Scan for the cell matching the given text and deliver its (x, y) coordinate at center. 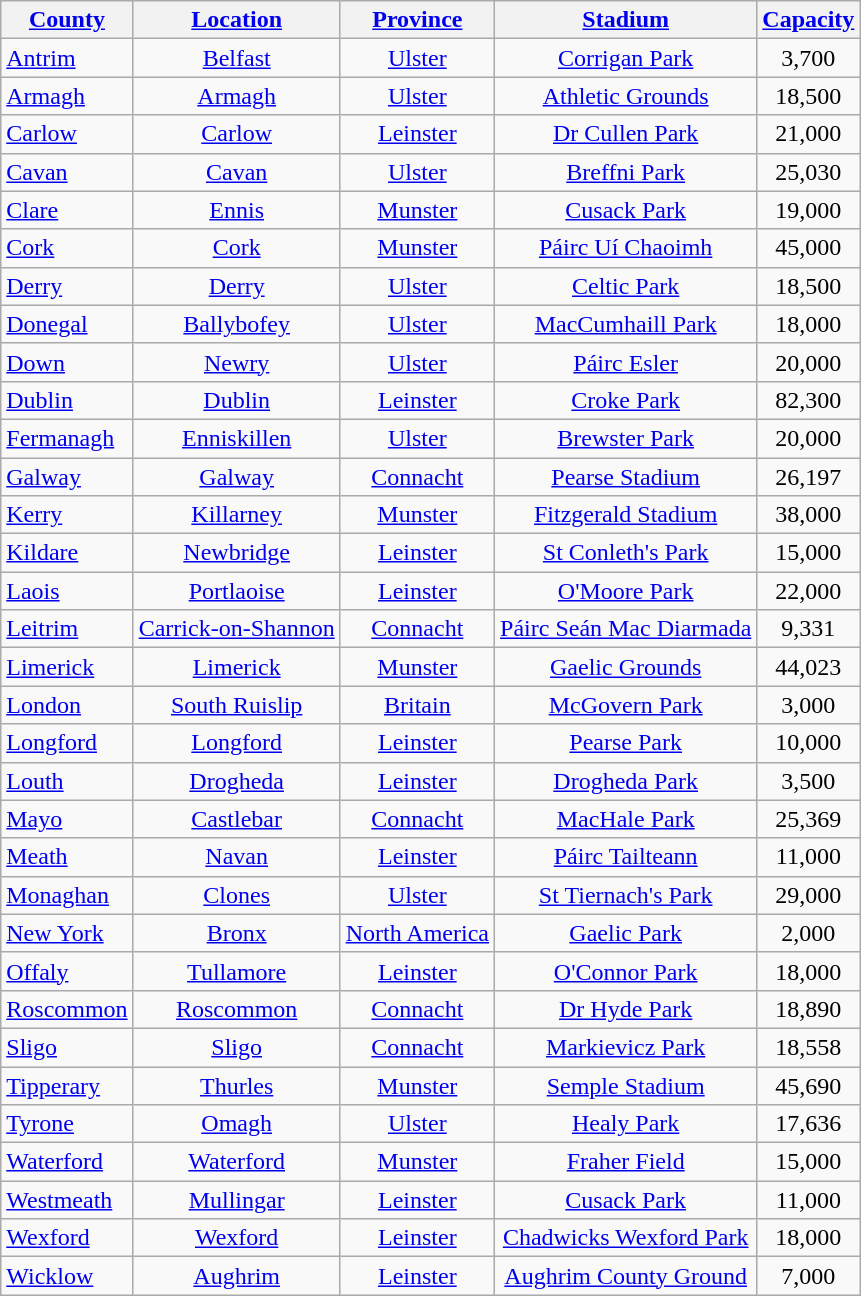
2,000 (808, 933)
Thurles (236, 1085)
O'Moore Park (626, 591)
10,000 (808, 743)
Celtic Park (626, 286)
Gaelic Grounds (626, 667)
County (67, 20)
29,000 (808, 895)
Tullamore (236, 971)
Clare (67, 210)
18,890 (808, 1009)
Louth (67, 781)
3,000 (808, 705)
London (67, 705)
O'Connor Park (626, 971)
Chadwicks Wexford Park (626, 1238)
22,000 (808, 591)
Britain (417, 705)
Portlaoise (236, 591)
Antrim (67, 58)
Mullingar (236, 1200)
McGovern Park (626, 705)
Carrick-on-Shannon (236, 629)
17,636 (808, 1124)
Semple Stadium (626, 1085)
Castlebar (236, 819)
Dr Hyde Park (626, 1009)
Páirc Seán Mac Diarmada (626, 629)
Monaghan (67, 895)
Corrigan Park (626, 58)
Aughrim County Ground (626, 1276)
19,000 (808, 210)
Páirc Tailteann (626, 857)
Breffni Park (626, 172)
Brewster Park (626, 438)
MacHale Park (626, 819)
Donegal (67, 324)
North America (417, 933)
45,000 (808, 248)
3,700 (808, 58)
Athletic Grounds (626, 96)
St Conleth's Park (626, 553)
Pearse Park (626, 743)
New York (67, 933)
18,558 (808, 1047)
Newry (236, 362)
Offaly (67, 971)
Province (417, 20)
Gaelic Park (626, 933)
9,331 (808, 629)
Newbridge (236, 553)
Drogheda (236, 781)
25,369 (808, 819)
25,030 (808, 172)
St Tiernach's Park (626, 895)
MacCumhaill Park (626, 324)
Dr Cullen Park (626, 134)
Westmeath (67, 1200)
Meath (67, 857)
26,197 (808, 477)
Capacity (808, 20)
Laois (67, 591)
Kerry (67, 515)
Stadium (626, 20)
Navan (236, 857)
7,000 (808, 1276)
Clones (236, 895)
Aughrim (236, 1276)
Markievicz Park (626, 1047)
Tipperary (67, 1085)
Leitrim (67, 629)
Páirc Esler (626, 362)
Drogheda Park (626, 781)
38,000 (808, 515)
Pearse Stadium (626, 477)
Omagh (236, 1124)
Down (67, 362)
Fermanagh (67, 438)
Fraher Field (626, 1162)
Killarney (236, 515)
Healy Park (626, 1124)
Belfast (236, 58)
Enniskillen (236, 438)
Ballybofey (236, 324)
Ennis (236, 210)
Croke Park (626, 400)
Mayo (67, 819)
44,023 (808, 667)
82,300 (808, 400)
Bronx (236, 933)
South Ruislip (236, 705)
Kildare (67, 553)
21,000 (808, 134)
Páirc Uí Chaoimh (626, 248)
Fitzgerald Stadium (626, 515)
Location (236, 20)
3,500 (808, 781)
Tyrone (67, 1124)
Wicklow (67, 1276)
45,690 (808, 1085)
